Capture the cell that displays the provided text and extract its [x, y] central coordinate. 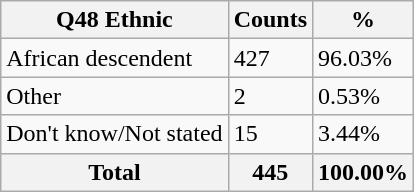
427 [270, 58]
100.00% [364, 172]
Other [114, 96]
% [364, 20]
Counts [270, 20]
0.53% [364, 96]
African descendent [114, 58]
445 [270, 172]
2 [270, 96]
15 [270, 134]
Total [114, 172]
96.03% [364, 58]
Don't know/Not stated [114, 134]
Q48 Ethnic [114, 20]
3.44% [364, 134]
